Find where the given text appears and provide that cell's center as (X, Y) coordinate. 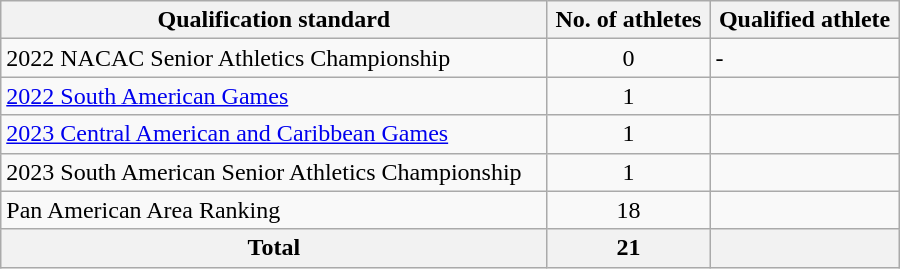
Qualification standard (274, 20)
Qualified athlete (804, 20)
Total (274, 248)
21 (628, 248)
2022 South American Games (274, 96)
18 (628, 210)
0 (628, 58)
2023 Central American and Caribbean Games (274, 134)
2023 South American Senior Athletics Championship (274, 172)
- (804, 58)
Pan American Area Ranking (274, 210)
No. of athletes (628, 20)
2022 NACAC Senior Athletics Championship (274, 58)
